Detect which cell encompasses the target text, then output its (x, y) center coordinate. 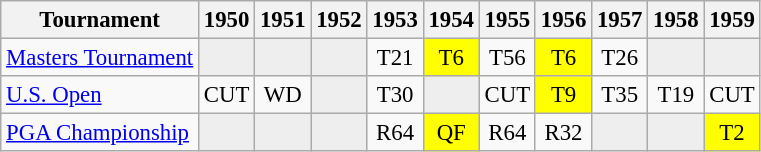
QF (451, 133)
1959 (732, 20)
R32 (563, 133)
T56 (507, 58)
Tournament (100, 20)
1952 (339, 20)
1955 (507, 20)
1957 (620, 20)
WD (283, 95)
U.S. Open (100, 95)
T35 (620, 95)
T2 (732, 133)
T26 (620, 58)
1951 (283, 20)
1954 (451, 20)
T9 (563, 95)
PGA Championship (100, 133)
T21 (395, 58)
T19 (676, 95)
1953 (395, 20)
1958 (676, 20)
1950 (227, 20)
1956 (563, 20)
T30 (395, 95)
Masters Tournament (100, 58)
